Capture the cell that displays the provided text and extract its (x, y) central coordinate. 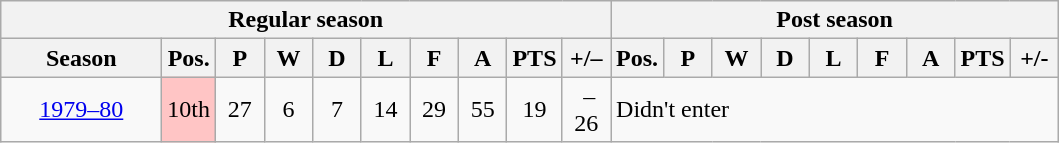
+/– (586, 58)
7 (338, 110)
–26 (586, 110)
Post season (835, 20)
Regular season (306, 20)
Season (82, 58)
29 (434, 110)
1979–80 (82, 110)
10th (189, 110)
6 (288, 110)
Didn't enter (835, 110)
19 (534, 110)
55 (482, 110)
27 (240, 110)
+/- (1034, 58)
14 (386, 110)
